Determine the [x, y] coordinate at the center of the cell enclosing the given text.  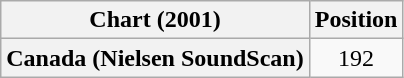
Position [356, 20]
Canada (Nielsen SoundScan) [155, 58]
Chart (2001) [155, 20]
192 [356, 58]
